Return (x, y) of the center of cell containing provided text 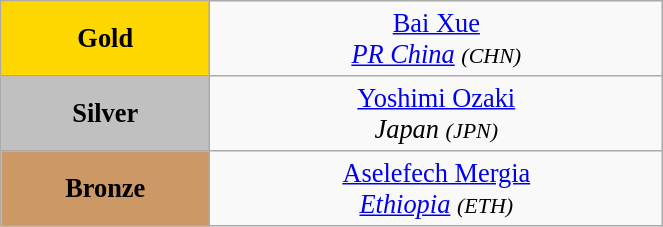
Yoshimi OzakiJapan (JPN) (436, 112)
Gold (106, 38)
Bronze (106, 188)
Silver (106, 112)
Bai XuePR China (CHN) (436, 38)
Aselefech MergiaEthiopia (ETH) (436, 188)
